Locate the cell with the specified text and output its (X, Y) center coordinate. 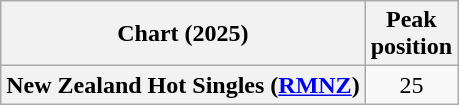
New Zealand Hot Singles (RMNZ) (183, 85)
Peakposition (411, 34)
Chart (2025) (183, 34)
25 (411, 85)
